For the text-containing cell, return its midpoint in [X, Y] coordinate format. 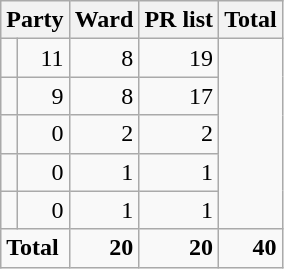
40 [251, 248]
17 [179, 96]
11 [43, 58]
Party [35, 20]
PR list [179, 20]
9 [43, 96]
19 [179, 58]
Ward [104, 20]
